Extract the (X, Y) coordinate from the center of the cell holding the provided text.  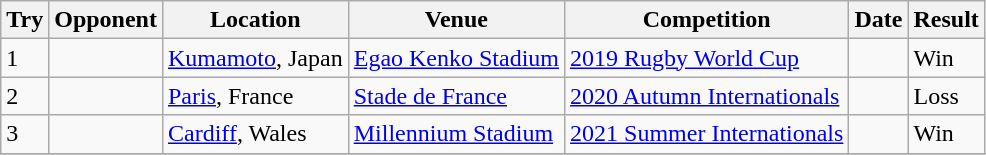
Venue (456, 20)
Date (878, 20)
3 (25, 134)
Loss (946, 96)
Try (25, 20)
Kumamoto, Japan (255, 58)
Opponent (106, 20)
Egao Kenko Stadium (456, 58)
Location (255, 20)
Stade de France (456, 96)
2 (25, 96)
Competition (707, 20)
Cardiff, Wales (255, 134)
2020 Autumn Internationals (707, 96)
Millennium Stadium (456, 134)
2021 Summer Internationals (707, 134)
Paris, France (255, 96)
1 (25, 58)
Result (946, 20)
2019 Rugby World Cup (707, 58)
